Pinpoint the cell where the given text exists, returning its [x, y] midpoint coordinate. 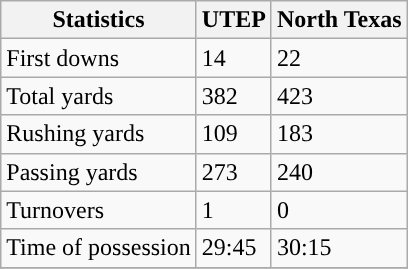
North Texas [339, 20]
Statistics [99, 20]
423 [339, 96]
Passing yards [99, 172]
UTEP [234, 20]
29:45 [234, 248]
22 [339, 58]
First downs [99, 58]
Time of possession [99, 248]
109 [234, 134]
183 [339, 134]
0 [339, 210]
382 [234, 96]
Total yards [99, 96]
14 [234, 58]
Turnovers [99, 210]
240 [339, 172]
Rushing yards [99, 134]
273 [234, 172]
30:15 [339, 248]
1 [234, 210]
